Scan for the cell matching the given text and deliver its [x, y] coordinate at center. 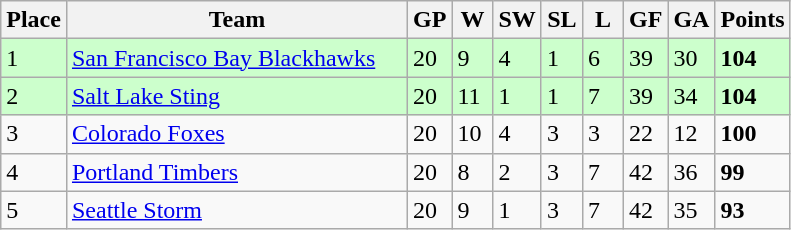
99 [752, 172]
W [472, 20]
Salt Lake Sting [236, 96]
GP [430, 20]
100 [752, 134]
SW [517, 20]
36 [692, 172]
22 [646, 134]
Seattle Storm [236, 210]
Points [752, 20]
Team [236, 20]
6 [602, 58]
8 [472, 172]
30 [692, 58]
Place [34, 20]
35 [692, 210]
L [602, 20]
Colorado Foxes [236, 134]
93 [752, 210]
12 [692, 134]
SL [562, 20]
San Francisco Bay Blackhawks [236, 58]
34 [692, 96]
GF [646, 20]
11 [472, 96]
5 [34, 210]
10 [472, 134]
GA [692, 20]
Portland Timbers [236, 172]
